Scan for the cell matching the given text and deliver its [X, Y] coordinate at center. 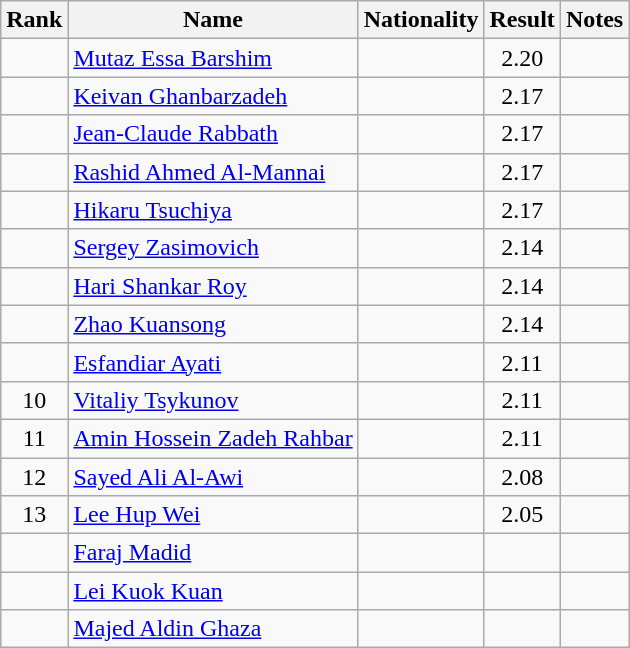
Hari Shankar Roy [213, 286]
Rank [34, 20]
Name [213, 20]
2.20 [522, 58]
Amin Hossein Zadeh Rahbar [213, 438]
Keivan Ghanbarzadeh [213, 96]
2.05 [522, 515]
Result [522, 20]
Lei Kuok Kuan [213, 591]
Mutaz Essa Barshim [213, 58]
12 [34, 477]
Zhao Kuansong [213, 324]
Lee Hup Wei [213, 515]
2.08 [522, 477]
Sayed Ali Al-Awi [213, 477]
Notes [594, 20]
Vitaliy Tsykunov [213, 400]
Esfandiar Ayati [213, 362]
Nationality [421, 20]
Majed Aldin Ghaza [213, 629]
Faraj Madid [213, 553]
Hikaru Tsuchiya [213, 210]
10 [34, 400]
13 [34, 515]
11 [34, 438]
Rashid Ahmed Al-Mannai [213, 172]
Sergey Zasimovich [213, 248]
Jean-Claude Rabbath [213, 134]
